Extract the [x, y] coordinate from the center of the cell holding the provided text.  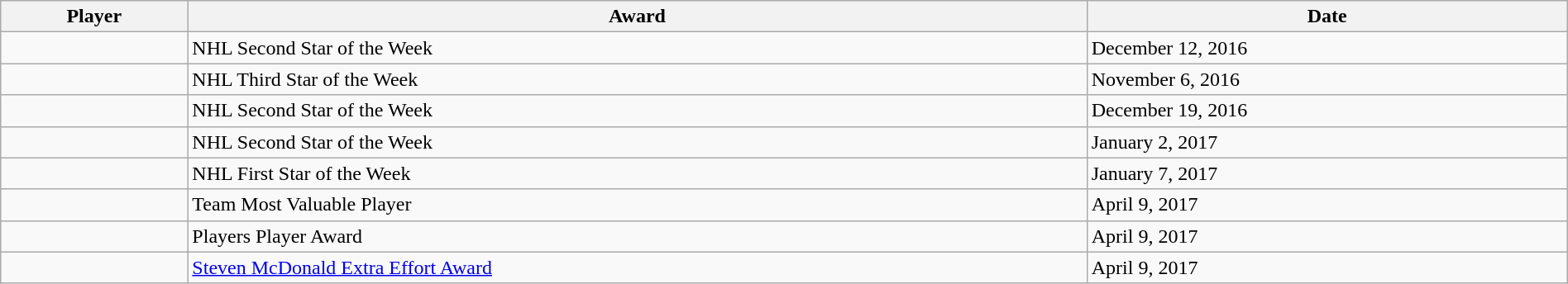
Award [637, 17]
November 6, 2016 [1327, 79]
December 12, 2016 [1327, 48]
NHL First Star of the Week [637, 173]
December 19, 2016 [1327, 111]
Team Most Valuable Player [637, 205]
NHL Third Star of the Week [637, 79]
January 2, 2017 [1327, 142]
January 7, 2017 [1327, 173]
Date [1327, 17]
Players Player Award [637, 236]
Player [94, 17]
Steven McDonald Extra Effort Award [637, 267]
